Return the (X, Y) coordinate for the center point of the cell that contains the specified text.  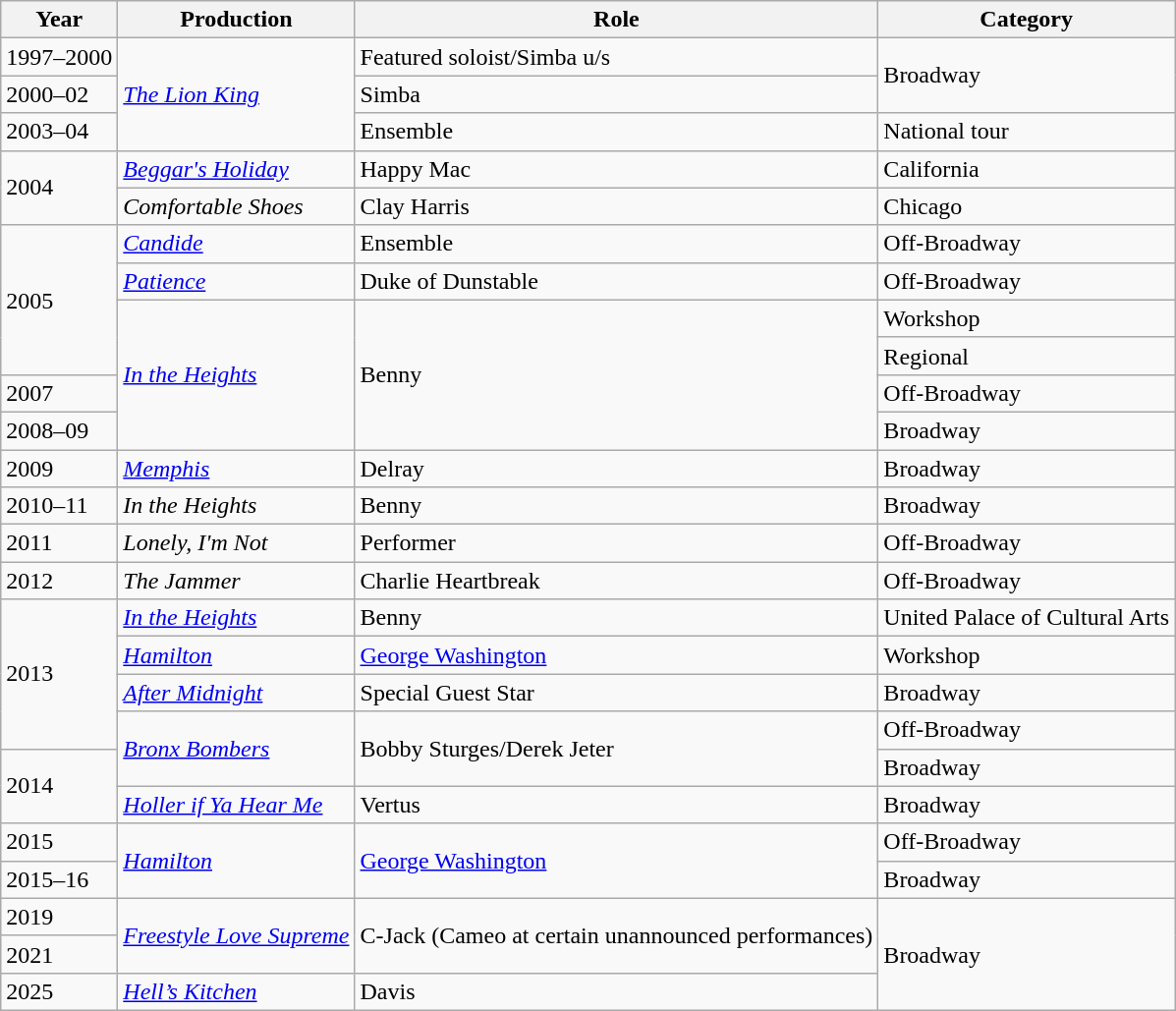
Candide (236, 244)
C-Jack (Cameo at certain unannounced performances) (617, 935)
1997–2000 (59, 57)
2015 (59, 842)
2008–09 (59, 430)
Delray (617, 469)
2015–16 (59, 879)
Holler if Ya Hear Me (236, 805)
The Jammer (236, 581)
2007 (59, 393)
After Midnight (236, 693)
Charlie Heartbreak (617, 581)
The Lion King (236, 94)
Hell’s Kitchen (236, 991)
2021 (59, 954)
2003–04 (59, 132)
2014 (59, 786)
2004 (59, 188)
Performer (617, 543)
Memphis (236, 469)
Clay Harris (617, 206)
Lonely, I'm Not (236, 543)
Davis (617, 991)
2005 (59, 300)
Freestyle Love Supreme (236, 935)
Simba (617, 94)
2011 (59, 543)
Special Guest Star (617, 693)
Category (1027, 20)
Beggar's Holiday (236, 169)
Year (59, 20)
National tour (1027, 132)
Chicago (1027, 206)
California (1027, 169)
2012 (59, 581)
Patience (236, 281)
Featured soloist/Simba u/s (617, 57)
Production (236, 20)
Happy Mac (617, 169)
United Palace of Cultural Arts (1027, 618)
Role (617, 20)
Duke of Dunstable (617, 281)
2013 (59, 674)
Bobby Sturges/Derek Jeter (617, 749)
2009 (59, 469)
Vertus (617, 805)
2000–02 (59, 94)
Regional (1027, 356)
2025 (59, 991)
2019 (59, 917)
Comfortable Shoes (236, 206)
2010–11 (59, 506)
Bronx Bombers (236, 749)
